Search for the cell housing the specified text and yield its (X, Y) center coordinate. 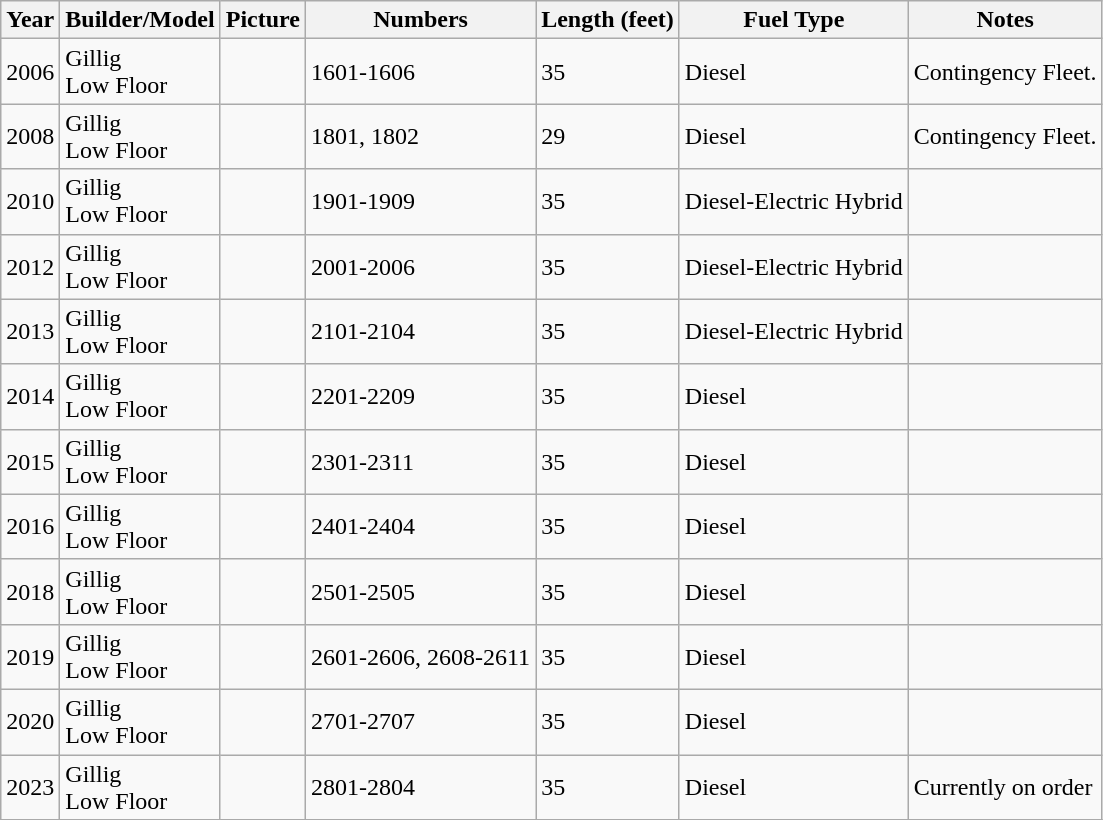
2201-2209 (420, 396)
Length (feet) (608, 20)
29 (608, 136)
1601-1606 (420, 72)
2801-2804 (420, 786)
2301-2311 (420, 462)
Year (30, 20)
Fuel Type (794, 20)
2012 (30, 266)
Numbers (420, 20)
Currently on order (1005, 786)
2401-2404 (420, 526)
2701-2707 (420, 722)
2019 (30, 656)
2014 (30, 396)
Notes (1005, 20)
2018 (30, 592)
Picture (262, 20)
1901-1909 (420, 202)
2008 (30, 136)
2006 (30, 72)
Builder/Model (140, 20)
2016 (30, 526)
2501-2505 (420, 592)
2101-2104 (420, 332)
1801, 1802 (420, 136)
2001-2006 (420, 266)
2020 (30, 722)
2015 (30, 462)
2023 (30, 786)
2601-2606, 2608-2611 (420, 656)
2010 (30, 202)
2013 (30, 332)
